For the text-containing cell, return its midpoint in [X, Y] coordinate format. 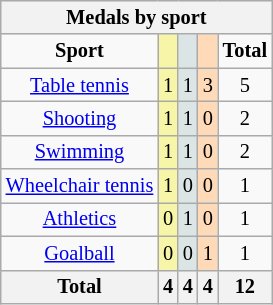
Sport [80, 51]
Table tennis [80, 85]
Shooting [80, 118]
Athletics [80, 219]
Goalball [80, 253]
3 [208, 85]
5 [245, 85]
12 [245, 287]
Medals by sport [136, 17]
Swimming [80, 152]
Wheelchair tennis [80, 186]
